Determine the (x, y) coordinate at the center of the cell enclosing the given text.  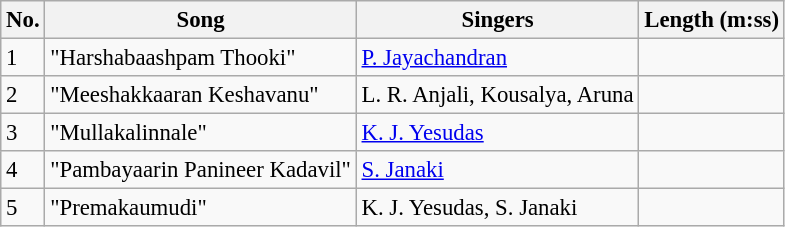
K. J. Yesudas (498, 133)
5 (23, 208)
3 (23, 133)
Singers (498, 20)
1 (23, 58)
Length (m:ss) (712, 20)
"Mullakalinnale" (200, 133)
K. J. Yesudas, S. Janaki (498, 208)
"Pambayaarin Panineer Kadavil" (200, 170)
"Premakaumudi" (200, 208)
2 (23, 95)
"Meeshakkaaran Keshavanu" (200, 95)
Song (200, 20)
"Harshabaashpam Thooki" (200, 58)
No. (23, 20)
S. Janaki (498, 170)
P. Jayachandran (498, 58)
4 (23, 170)
L. R. Anjali, Kousalya, Aruna (498, 95)
